Find where the given text appears and provide that cell's center as [x, y] coordinate. 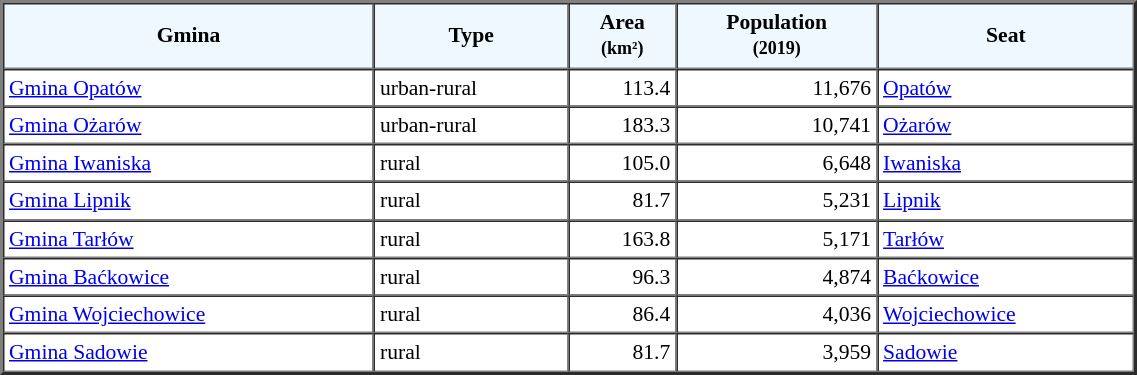
Gmina Opatów [188, 87]
3,959 [776, 353]
Iwaniska [1006, 163]
Lipnik [1006, 201]
6,648 [776, 163]
Gmina Ożarów [188, 125]
105.0 [622, 163]
4,036 [776, 315]
5,231 [776, 201]
Gmina [188, 36]
Gmina Sadowie [188, 353]
113.4 [622, 87]
96.3 [622, 277]
163.8 [622, 239]
Area(km²) [622, 36]
Baćkowice [1006, 277]
4,874 [776, 277]
Gmina Lipnik [188, 201]
Sadowie [1006, 353]
Gmina Baćkowice [188, 277]
86.4 [622, 315]
5,171 [776, 239]
11,676 [776, 87]
10,741 [776, 125]
Opatów [1006, 87]
Gmina Tarłów [188, 239]
183.3 [622, 125]
Seat [1006, 36]
Gmina Iwaniska [188, 163]
Wojciechowice [1006, 315]
Population(2019) [776, 36]
Gmina Wojciechowice [188, 315]
Type [471, 36]
Tarłów [1006, 239]
Ożarów [1006, 125]
